Provide the (X, Y) coordinate of the cell's center where the given text is located.  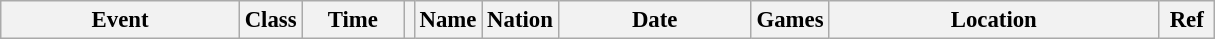
Nation (520, 20)
Date (654, 20)
Ref (1187, 20)
Location (994, 20)
Event (120, 20)
Name (448, 20)
Class (270, 20)
Time (353, 20)
Games (790, 20)
